For the text-containing cell, return its midpoint in [X, Y] coordinate format. 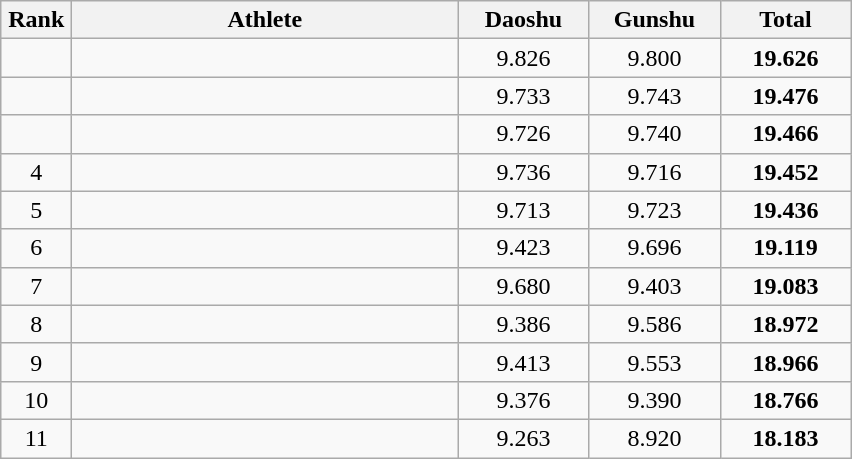
Total [786, 20]
18.183 [786, 438]
Gunshu [654, 20]
9.800 [654, 58]
Daoshu [524, 20]
9.413 [524, 362]
9.716 [654, 172]
9.726 [524, 134]
4 [36, 172]
19.466 [786, 134]
9.390 [654, 400]
18.766 [786, 400]
9.386 [524, 324]
8.920 [654, 438]
9.263 [524, 438]
10 [36, 400]
19.436 [786, 210]
6 [36, 248]
19.119 [786, 248]
11 [36, 438]
9.723 [654, 210]
9.403 [654, 286]
19.476 [786, 96]
9.586 [654, 324]
9.376 [524, 400]
9.736 [524, 172]
9.733 [524, 96]
9.423 [524, 248]
9.826 [524, 58]
19.452 [786, 172]
9 [36, 362]
9.713 [524, 210]
5 [36, 210]
18.972 [786, 324]
9.743 [654, 96]
9.696 [654, 248]
9.740 [654, 134]
Athlete [265, 20]
7 [36, 286]
19.626 [786, 58]
18.966 [786, 362]
9.553 [654, 362]
Rank [36, 20]
8 [36, 324]
9.680 [524, 286]
19.083 [786, 286]
